Capture the cell that displays the provided text and extract its [x, y] central coordinate. 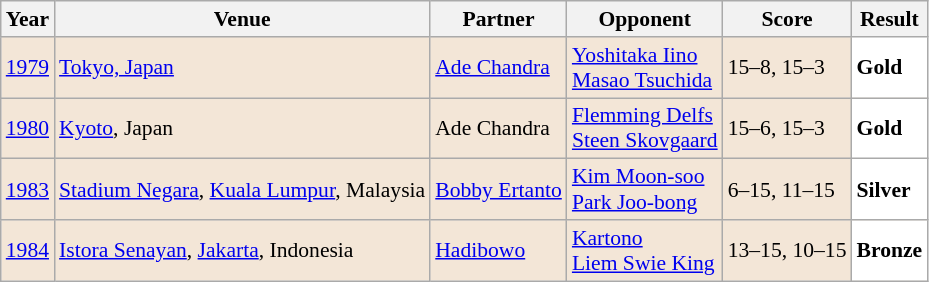
Kyoto, Japan [242, 128]
Year [28, 19]
15–8, 15–3 [788, 68]
Istora Senayan, Jakarta, Indonesia [242, 250]
Score [788, 19]
Flemming Delfs Steen Skovgaard [645, 128]
1980 [28, 128]
1984 [28, 250]
Stadium Negara, Kuala Lumpur, Malaysia [242, 190]
13–15, 10–15 [788, 250]
Kartono Liem Swie King [645, 250]
Silver [890, 190]
Hadibowo [498, 250]
Partner [498, 19]
6–15, 11–15 [788, 190]
Bobby Ertanto [498, 190]
Venue [242, 19]
1979 [28, 68]
Opponent [645, 19]
Tokyo, Japan [242, 68]
Bronze [890, 250]
1983 [28, 190]
Yoshitaka Iino Masao Tsuchida [645, 68]
Kim Moon-soo Park Joo-bong [645, 190]
15–6, 15–3 [788, 128]
Result [890, 19]
